Capture the cell that displays the provided text and extract its [X, Y] central coordinate. 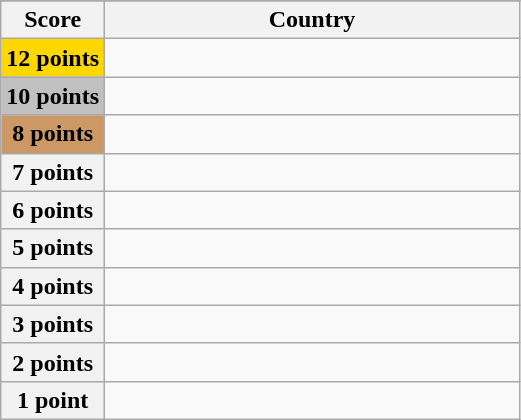
1 point [53, 400]
8 points [53, 134]
2 points [53, 362]
Country [312, 20]
6 points [53, 210]
Score [53, 20]
5 points [53, 248]
10 points [53, 96]
12 points [53, 58]
3 points [53, 324]
7 points [53, 172]
4 points [53, 286]
